Return the [X, Y] coordinate for the center point of the cell that contains the specified text.  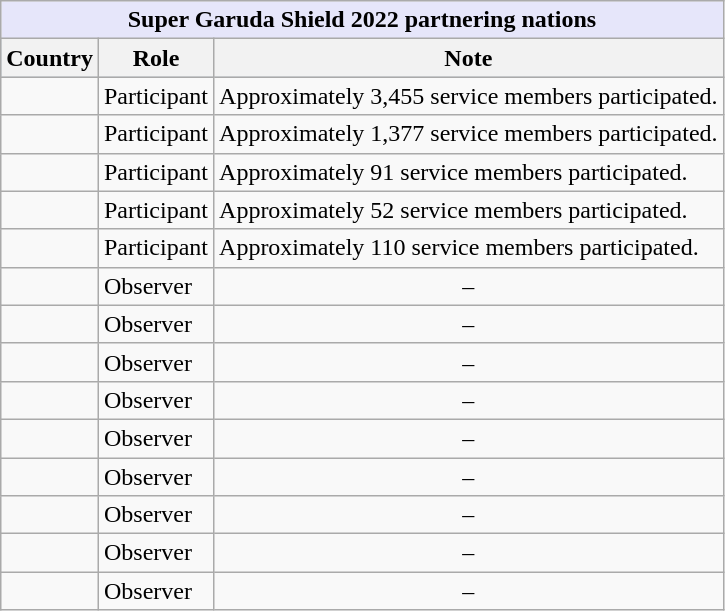
Note [469, 58]
Role [156, 58]
Super Garuda Shield 2022 partnering nations [362, 20]
Approximately 3,455 service members participated. [469, 96]
Approximately 91 service members participated. [469, 172]
Country [50, 58]
Approximately 1,377 service members participated. [469, 134]
Approximately 52 service members participated. [469, 210]
Approximately 110 service members participated. [469, 248]
